Locate the cell with the specified text and output its [x, y] center coordinate. 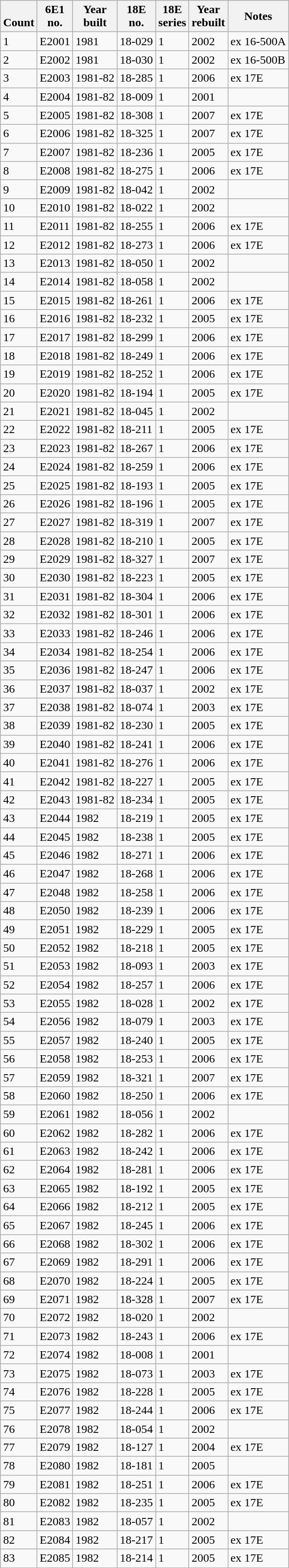
21 [18, 411]
E2031 [55, 596]
3 [18, 78]
6E1no. [55, 17]
55 [18, 1040]
18Eno. [136, 17]
E2014 [55, 282]
E2062 [55, 1133]
18-325 [136, 134]
18-228 [136, 1392]
E2055 [55, 1003]
ex 16-500A [258, 41]
E2064 [55, 1170]
18-093 [136, 966]
E2028 [55, 541]
18-042 [136, 189]
E2083 [55, 1521]
30 [18, 578]
E2061 [55, 1114]
46 [18, 874]
41 [18, 781]
18-285 [136, 78]
E2069 [55, 1262]
60 [18, 1133]
18-251 [136, 1484]
18-252 [136, 374]
18-236 [136, 152]
75 [18, 1410]
18-304 [136, 596]
E2060 [55, 1096]
50 [18, 948]
18-276 [136, 763]
78 [18, 1466]
18-210 [136, 541]
E2029 [55, 559]
18-234 [136, 800]
16 [18, 319]
18-246 [136, 633]
E2065 [55, 1188]
18-219 [136, 818]
32 [18, 615]
E2078 [55, 1429]
18-259 [136, 467]
E2001 [55, 41]
6 [18, 134]
18-008 [136, 1355]
18-299 [136, 337]
18-268 [136, 874]
18-058 [136, 282]
E2019 [55, 374]
18-257 [136, 985]
18 [18, 356]
35 [18, 670]
77 [18, 1447]
18-232 [136, 319]
18-267 [136, 448]
E2053 [55, 966]
80 [18, 1503]
E2008 [55, 171]
E2040 [55, 744]
E2036 [55, 670]
63 [18, 1188]
E2023 [55, 448]
10 [18, 208]
E2075 [55, 1373]
18-056 [136, 1114]
18-193 [136, 485]
57 [18, 1077]
18-261 [136, 300]
81 [18, 1521]
18-230 [136, 726]
18-181 [136, 1466]
74 [18, 1392]
18-240 [136, 1040]
18-211 [136, 430]
58 [18, 1096]
4 [18, 97]
18-243 [136, 1336]
E2002 [55, 60]
E2007 [55, 152]
18-291 [136, 1262]
E2037 [55, 689]
24 [18, 467]
E2026 [55, 504]
E2038 [55, 707]
18-242 [136, 1151]
18-212 [136, 1207]
E2048 [55, 892]
E2003 [55, 78]
31 [18, 596]
E2030 [55, 578]
E2025 [55, 485]
18-249 [136, 356]
Notes [258, 17]
18-254 [136, 652]
53 [18, 1003]
E2077 [55, 1410]
E2071 [55, 1299]
79 [18, 1484]
E2004 [55, 97]
E2044 [55, 818]
E2033 [55, 633]
E2045 [55, 836]
E2034 [55, 652]
18-235 [136, 1503]
18-218 [136, 948]
18-238 [136, 836]
25 [18, 485]
18-054 [136, 1429]
2 [18, 60]
E2046 [55, 855]
44 [18, 836]
48 [18, 911]
E2056 [55, 1022]
E2039 [55, 726]
54 [18, 1022]
E2012 [55, 244]
E2017 [55, 337]
E2032 [55, 615]
E2082 [55, 1503]
18-028 [136, 1003]
ex 16-500B [258, 60]
E2084 [55, 1540]
71 [18, 1336]
18-029 [136, 41]
37 [18, 707]
18-227 [136, 781]
E2020 [55, 393]
47 [18, 892]
18-239 [136, 911]
69 [18, 1299]
36 [18, 689]
26 [18, 504]
18-275 [136, 171]
E2011 [55, 226]
E2057 [55, 1040]
18-057 [136, 1521]
18-244 [136, 1410]
E2080 [55, 1466]
18-229 [136, 929]
29 [18, 559]
E2027 [55, 522]
40 [18, 763]
18-214 [136, 1558]
E2054 [55, 985]
Count [18, 17]
51 [18, 966]
2004 [208, 1447]
15 [18, 300]
E2021 [55, 411]
18-009 [136, 97]
82 [18, 1540]
64 [18, 1207]
18-247 [136, 670]
18-050 [136, 263]
52 [18, 985]
42 [18, 800]
E2022 [55, 430]
E2024 [55, 467]
27 [18, 522]
43 [18, 818]
65 [18, 1225]
76 [18, 1429]
73 [18, 1373]
E2042 [55, 781]
18-224 [136, 1281]
18-079 [136, 1022]
18-302 [136, 1244]
72 [18, 1355]
E2006 [55, 134]
18-281 [136, 1170]
59 [18, 1114]
18-196 [136, 504]
E2063 [55, 1151]
18-127 [136, 1447]
E2085 [55, 1558]
18-073 [136, 1373]
18-271 [136, 855]
9 [18, 189]
38 [18, 726]
18-192 [136, 1188]
18Eseries [172, 17]
E2015 [55, 300]
7 [18, 152]
E2068 [55, 1244]
E2047 [55, 874]
E2050 [55, 911]
14 [18, 282]
23 [18, 448]
18-030 [136, 60]
E2072 [55, 1318]
E2059 [55, 1077]
45 [18, 855]
18-328 [136, 1299]
Yearbuilt [95, 17]
E2070 [55, 1281]
11 [18, 226]
18-194 [136, 393]
18-020 [136, 1318]
39 [18, 744]
18-074 [136, 707]
19 [18, 374]
18-327 [136, 559]
5 [18, 115]
E2076 [55, 1392]
E2081 [55, 1484]
Yearrebuilt [208, 17]
E2018 [55, 356]
E2058 [55, 1059]
E2043 [55, 800]
E2009 [55, 189]
18-250 [136, 1096]
E2005 [55, 115]
28 [18, 541]
13 [18, 263]
E2066 [55, 1207]
83 [18, 1558]
68 [18, 1281]
17 [18, 337]
18-282 [136, 1133]
E2016 [55, 319]
18-273 [136, 244]
18-253 [136, 1059]
22 [18, 430]
E2010 [55, 208]
18-045 [136, 411]
18-223 [136, 578]
18-217 [136, 1540]
18-255 [136, 226]
70 [18, 1318]
33 [18, 633]
8 [18, 171]
20 [18, 393]
E2051 [55, 929]
49 [18, 929]
E2052 [55, 948]
12 [18, 244]
66 [18, 1244]
61 [18, 1151]
34 [18, 652]
67 [18, 1262]
E2013 [55, 263]
E2074 [55, 1355]
62 [18, 1170]
E2073 [55, 1336]
18-319 [136, 522]
18-321 [136, 1077]
E2079 [55, 1447]
18-308 [136, 115]
18-241 [136, 744]
E2041 [55, 763]
E2067 [55, 1225]
56 [18, 1059]
18-258 [136, 892]
18-245 [136, 1225]
18-037 [136, 689]
18-022 [136, 208]
18-301 [136, 615]
